Find where the given text appears and provide that cell's center as [x, y] coordinate. 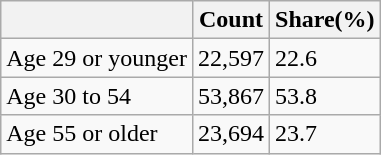
Count [230, 20]
23.7 [326, 134]
53,867 [230, 96]
Age 55 or older [97, 134]
22,597 [230, 58]
23,694 [230, 134]
Share(%) [326, 20]
22.6 [326, 58]
Age 29 or younger [97, 58]
Age 30 to 54 [97, 96]
53.8 [326, 96]
